Identify which cell holds the provided text, then report its [x, y] central coordinate. 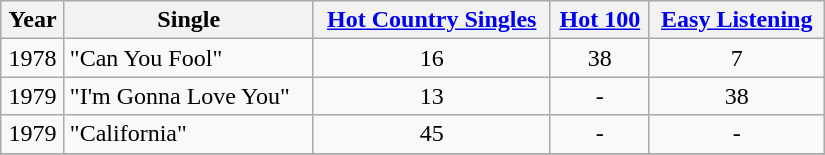
16 [432, 58]
"Can You Fool" [188, 58]
Hot Country Singles [432, 20]
Year [33, 20]
1978 [33, 58]
Single [188, 20]
"I'm Gonna Love You" [188, 96]
Easy Listening [736, 20]
13 [432, 96]
"California" [188, 134]
45 [432, 134]
Hot 100 [600, 20]
7 [736, 58]
